Search for the cell housing the specified text and yield its [X, Y] center coordinate. 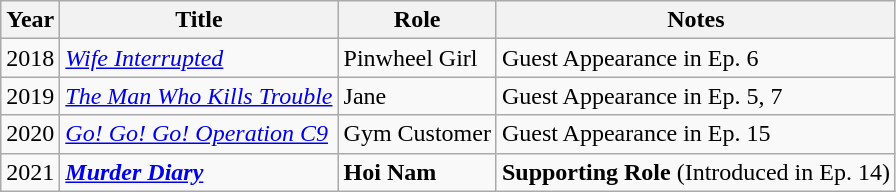
Supporting Role (Introduced in Ep. 14) [696, 172]
Guest Appearance in Ep. 5, 7 [696, 96]
Notes [696, 20]
Hoi Nam [417, 172]
Role [417, 20]
Guest Appearance in Ep. 15 [696, 134]
Jane [417, 96]
Wife Interrupted [199, 58]
The Man Who Kills Trouble [199, 96]
Murder Diary [199, 172]
Title [199, 20]
Year [30, 20]
2019 [30, 96]
2020 [30, 134]
2018 [30, 58]
Go! Go! Go! Operation C9 [199, 134]
Guest Appearance in Ep. 6 [696, 58]
Gym Customer [417, 134]
Pinwheel Girl [417, 58]
2021 [30, 172]
